Determine the [X, Y] coordinate at the center of the cell enclosing the given text.  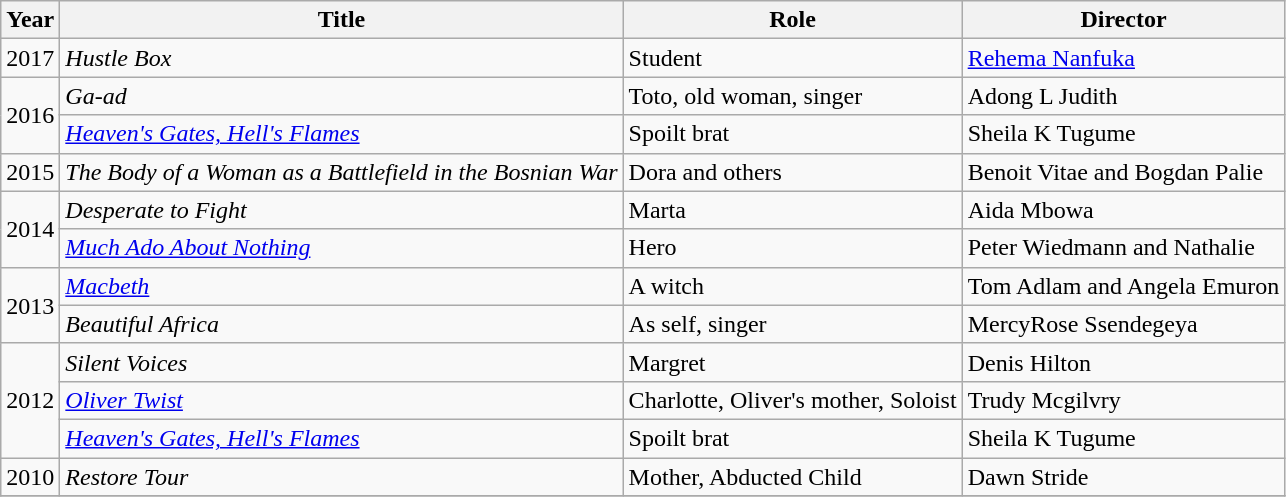
2013 [30, 305]
Title [342, 20]
Beautiful Africa [342, 324]
Dawn Stride [1124, 477]
Student [792, 58]
Charlotte, Oliver's mother, Soloist [792, 400]
2016 [30, 115]
Oliver Twist [342, 400]
The Body of a Woman as a Battlefield in the Bosnian War [342, 172]
Role [792, 20]
Denis Hilton [1124, 362]
Macbeth [342, 286]
Hustle Box [342, 58]
2010 [30, 477]
As self, singer [792, 324]
MercyRose Ssendegeya [1124, 324]
Trudy Mcgilvry [1124, 400]
Rehema Nanfuka [1124, 58]
2014 [30, 229]
A witch [792, 286]
2012 [30, 400]
Benoit Vitae and Bogdan Palie [1124, 172]
Restore Tour [342, 477]
Silent Voices [342, 362]
Margret [792, 362]
2017 [30, 58]
2015 [30, 172]
Marta [792, 210]
Adong L Judith [1124, 96]
Toto, old woman, singer [792, 96]
Peter Wiedmann and Nathalie [1124, 248]
Dora and others [792, 172]
Aida Mbowa [1124, 210]
Mother, Abducted Child [792, 477]
Desperate to Fight [342, 210]
Director [1124, 20]
Much Ado About Nothing [342, 248]
Ga-ad [342, 96]
Hero [792, 248]
Tom Adlam and Angela Emuron [1124, 286]
Year [30, 20]
